Pinpoint the cell where the given text exists, returning its (x, y) midpoint coordinate. 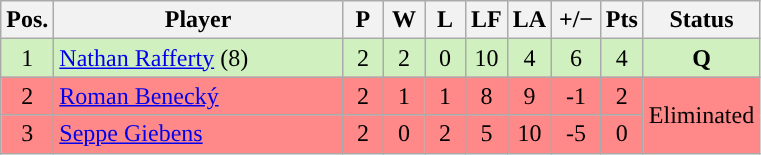
LF (487, 20)
8 (487, 96)
W (404, 20)
Pos. (28, 20)
5 (487, 134)
L (444, 20)
Pts (622, 20)
LA (529, 20)
Eliminated (701, 115)
P (362, 20)
Status (701, 20)
Q (701, 58)
Seppe Giebens (198, 134)
3 (28, 134)
9 (529, 96)
-5 (576, 134)
Roman Benecký (198, 96)
Player (198, 20)
+/− (576, 20)
-1 (576, 96)
Nathan Rafferty (8) (198, 58)
6 (576, 58)
